Detect which cell encompasses the target text, then output its (X, Y) center coordinate. 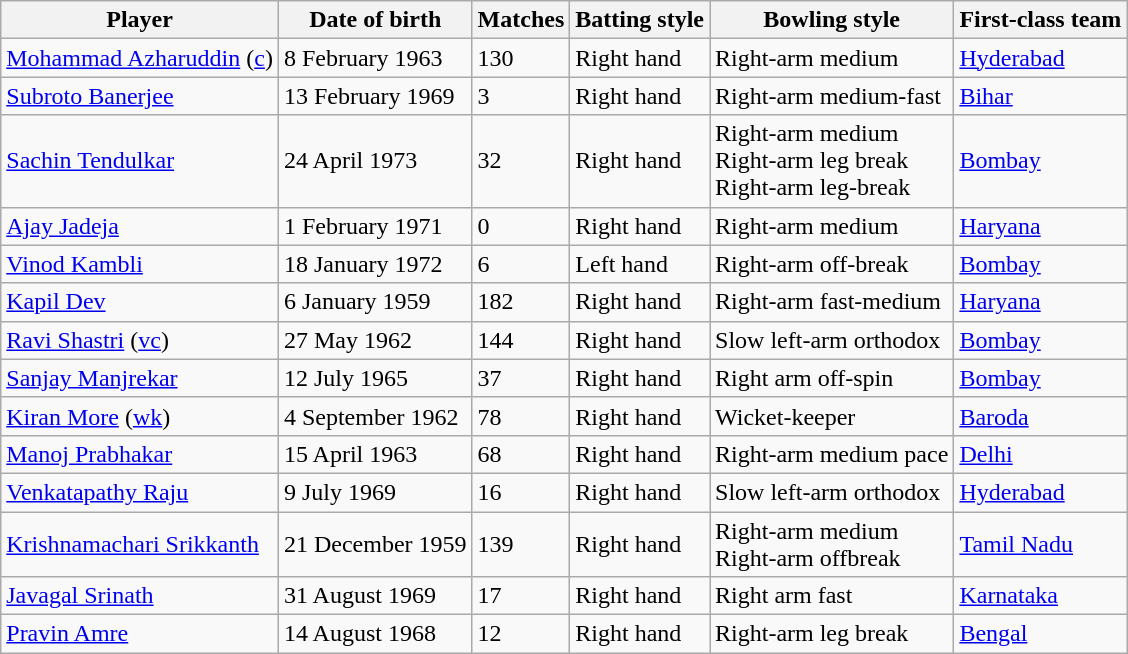
24 April 1973 (375, 161)
37 (521, 378)
Kapil Dev (140, 302)
Wicket-keeper (832, 416)
12 (521, 634)
1 February 1971 (375, 226)
9 July 1969 (375, 492)
17 (521, 596)
Right arm off-spin (832, 378)
Subroto Banerjee (140, 96)
Right-arm leg break (832, 634)
Right-arm mediumRight-arm leg breakRight-arm leg-break (832, 161)
Sachin Tendulkar (140, 161)
Right-arm medium-fast (832, 96)
Pravin Amre (140, 634)
Venkatapathy Raju (140, 492)
12 July 1965 (375, 378)
130 (521, 58)
Date of birth (375, 20)
16 (521, 492)
18 January 1972 (375, 264)
Manoj Prabhakar (140, 454)
Right-arm mediumRight-arm offbreak (832, 544)
6 January 1959 (375, 302)
Javagal Srinath (140, 596)
27 May 1962 (375, 340)
3 (521, 96)
13 February 1969 (375, 96)
15 April 1963 (375, 454)
14 August 1968 (375, 634)
Karnataka (1040, 596)
144 (521, 340)
Bengal (1040, 634)
Batting style (640, 20)
32 (521, 161)
Matches (521, 20)
Right-arm off-break (832, 264)
Krishnamachari Srikkanth (140, 544)
First-class team (1040, 20)
Right-arm medium pace (832, 454)
Ajay Jadeja (140, 226)
78 (521, 416)
8 February 1963 (375, 58)
21 December 1959 (375, 544)
Player (140, 20)
139 (521, 544)
31 August 1969 (375, 596)
6 (521, 264)
4 September 1962 (375, 416)
Ravi Shastri (vc) (140, 340)
182 (521, 302)
Vinod Kambli (140, 264)
Sanjay Manjrekar (140, 378)
Bowling style (832, 20)
Right-arm fast-medium (832, 302)
68 (521, 454)
Baroda (1040, 416)
Left hand (640, 264)
0 (521, 226)
Tamil Nadu (1040, 544)
Right arm fast (832, 596)
Mohammad Azharuddin (c) (140, 58)
Bihar (1040, 96)
Delhi (1040, 454)
Kiran More (wk) (140, 416)
